Locate the cell with the specified text and output its (x, y) center coordinate. 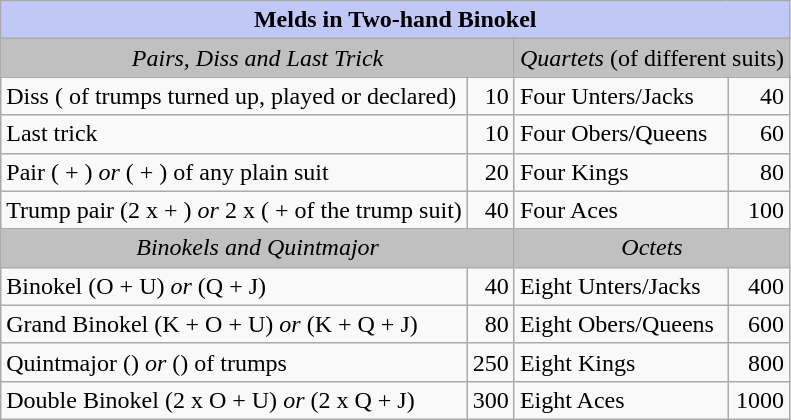
Octets (652, 248)
400 (759, 286)
Four Unters/Jacks (621, 96)
Last trick (234, 134)
Eight Obers/Queens (621, 324)
300 (490, 400)
Pairs, Diss and Last Trick (258, 58)
250 (490, 362)
Quartets (of different suits) (652, 58)
1000 (759, 400)
Four Obers/Queens (621, 134)
Four Aces (621, 210)
600 (759, 324)
800 (759, 362)
Grand Binokel (K + O + U) or (K + Q + J) (234, 324)
20 (490, 172)
Pair ( + ) or ( + ) of any plain suit (234, 172)
Melds in Two-hand Binokel (396, 20)
Quintmajor () or () of trumps (234, 362)
Eight Aces (621, 400)
Trump pair (2 x + ) or 2 x ( + of the trump suit) (234, 210)
Binokels and Quintmajor (258, 248)
Eight Unters/Jacks (621, 286)
Four Kings (621, 172)
100 (759, 210)
60 (759, 134)
Diss ( of trumps turned up, played or declared) (234, 96)
Double Binokel (2 x O + U) or (2 x Q + J) (234, 400)
Eight Kings (621, 362)
Binokel (O + U) or (Q + J) (234, 286)
